Search for the cell housing the specified text and yield its [X, Y] center coordinate. 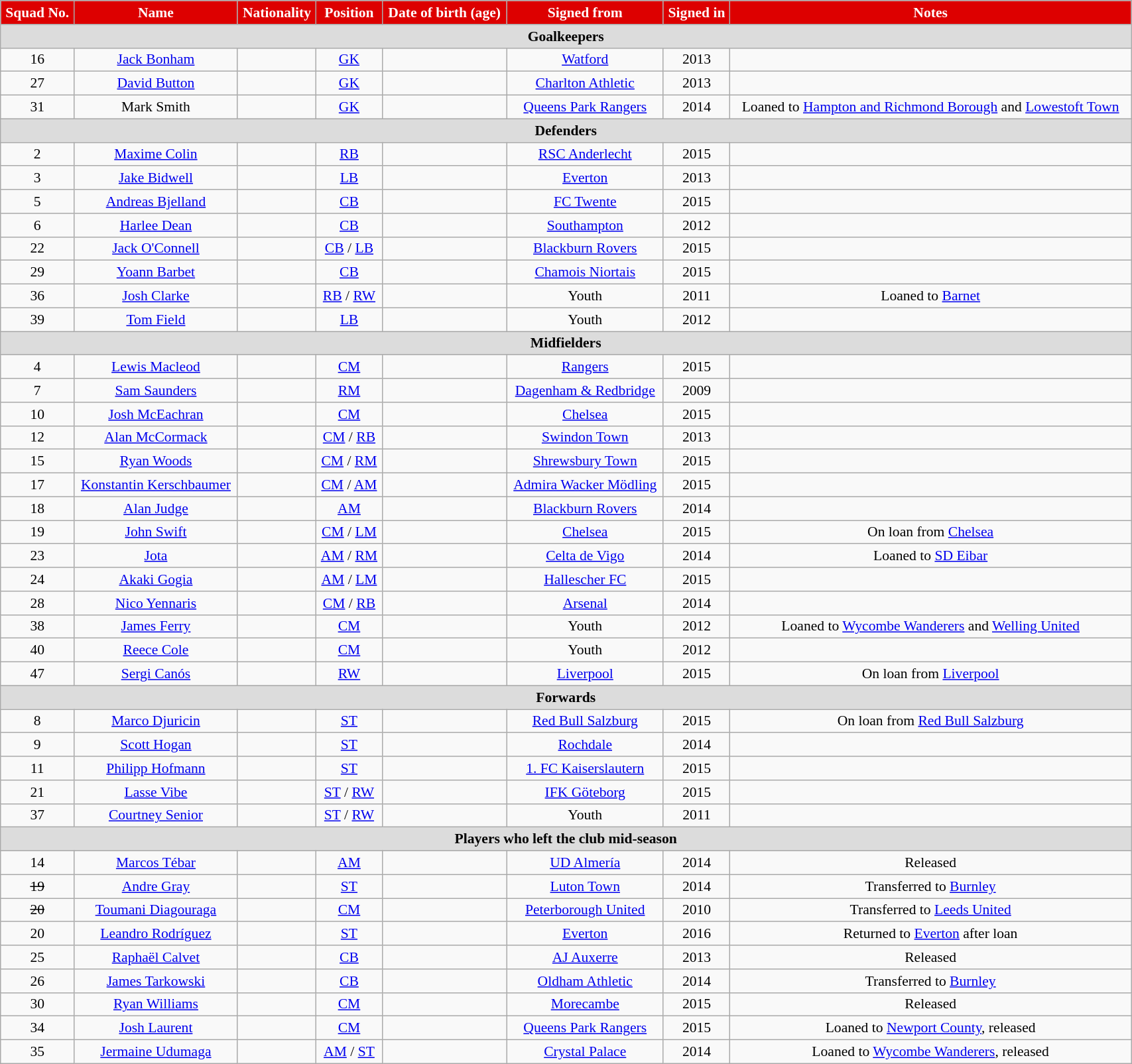
Scott Hogan [157, 745]
James Tarkowski [157, 981]
Andre Gray [157, 886]
Liverpool [585, 674]
Southampton [585, 225]
Date of birth (age) [444, 13]
Loaned to Wycombe Wanderers and Welling United [931, 626]
Ryan Williams [157, 1004]
Forwards [566, 697]
Marcos Tébar [157, 863]
Rochdale [585, 745]
3 [37, 178]
Players who left the club mid-season [566, 839]
Lewis Macleod [157, 367]
Loaned to Newport County, released [931, 1028]
17 [37, 485]
14 [37, 863]
Tom Field [157, 320]
Jermaine Udumaga [157, 1052]
Maxime Colin [157, 154]
2 [37, 154]
1. FC Kaiserslautern [585, 768]
Sergi Canós [157, 674]
Transferred to Leeds United [931, 910]
Returned to Everton after loan [931, 934]
Ryan Woods [157, 461]
21 [37, 792]
RB / RW [349, 296]
35 [37, 1052]
Name [157, 13]
Swindon Town [585, 438]
Notes [931, 13]
4 [37, 367]
38 [37, 626]
IFK Göteborg [585, 792]
On loan from Chelsea [931, 532]
18 [37, 508]
22 [37, 249]
Josh McEachran [157, 414]
31 [37, 107]
28 [37, 603]
RM [349, 390]
Admira Wacker Mödling [585, 485]
Jack O'Connell [157, 249]
16 [37, 60]
6 [37, 225]
Leandro Rodríguez [157, 934]
39 [37, 320]
CM / LM [349, 532]
Luton Town [585, 886]
Yoann Barbet [157, 272]
40 [37, 650]
Harlee Dean [157, 225]
Charlton Athletic [585, 84]
Reece Cole [157, 650]
30 [37, 1004]
RSC Anderlecht [585, 154]
Hallescher FC [585, 579]
Jota [157, 556]
James Ferry [157, 626]
Loaned to SD Eibar [931, 556]
Josh Clarke [157, 296]
27 [37, 84]
29 [37, 272]
John Swift [157, 532]
RB [349, 154]
11 [37, 768]
Shrewsbury Town [585, 461]
Defenders [566, 131]
Marco Djuricin [157, 721]
23 [37, 556]
Jack Bonham [157, 60]
Chamois Niortais [585, 272]
Alan Judge [157, 508]
Crystal Palace [585, 1052]
Nico Yennaris [157, 603]
Midfielders [566, 343]
Signed from [585, 13]
Akaki Gogia [157, 579]
Raphaël Calvet [157, 957]
RW [349, 674]
7 [37, 390]
9 [37, 745]
Andreas Bjelland [157, 202]
On loan from Red Bull Salzburg [931, 721]
CB / LB [349, 249]
Signed in [696, 13]
Toumani Diagouraga [157, 910]
CM / RM [349, 461]
12 [37, 438]
Philipp Hofmann [157, 768]
UD Almería [585, 863]
Loaned to Wycombe Wanderers, released [931, 1052]
2009 [696, 390]
Rangers [585, 367]
Red Bull Salzburg [585, 721]
10 [37, 414]
Peterborough United [585, 910]
CM / AM [349, 485]
36 [37, 296]
Sam Saunders [157, 390]
AM / RM [349, 556]
2010 [696, 910]
Arsenal [585, 603]
Jake Bidwell [157, 178]
Oldham Athletic [585, 981]
26 [37, 981]
15 [37, 461]
Lasse Vibe [157, 792]
Squad No. [37, 13]
37 [37, 815]
Position [349, 13]
Nationality [277, 13]
On loan from Liverpool [931, 674]
Loaned to Hampton and Richmond Borough and Lowestoft Town [931, 107]
8 [37, 721]
Courtney Senior [157, 815]
Mark Smith [157, 107]
AM / ST [349, 1052]
Konstantin Kerschbaumer [157, 485]
Dagenham & Redbridge [585, 390]
34 [37, 1028]
2016 [696, 934]
Josh Laurent [157, 1028]
5 [37, 202]
AJ Auxerre [585, 957]
Loaned to Barnet [931, 296]
Celta de Vigo [585, 556]
AM / LM [349, 579]
Goalkeepers [566, 36]
Morecambe [585, 1004]
Alan McCormack [157, 438]
FC Twente [585, 202]
Watford [585, 60]
47 [37, 674]
24 [37, 579]
25 [37, 957]
David Button [157, 84]
